For the text-containing cell, return its midpoint in (X, Y) coordinate format. 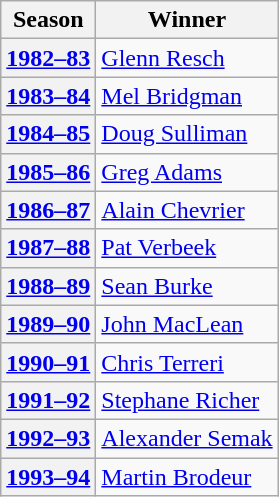
1984–85 (48, 134)
Chris Terreri (187, 362)
1986–87 (48, 210)
1988–89 (48, 286)
1992–93 (48, 438)
Pat Verbeek (187, 248)
1985–86 (48, 172)
Alexander Semak (187, 438)
John MacLean (187, 324)
Greg Adams (187, 172)
Season (48, 20)
1990–91 (48, 362)
1987–88 (48, 248)
Alain Chevrier (187, 210)
1991–92 (48, 400)
Winner (187, 20)
Martin Brodeur (187, 477)
Glenn Resch (187, 58)
1982–83 (48, 58)
1989–90 (48, 324)
Stephane Richer (187, 400)
Doug Sulliman (187, 134)
1983–84 (48, 96)
Mel Bridgman (187, 96)
Sean Burke (187, 286)
1993–94 (48, 477)
